Locate the cell with the specified text and output its (X, Y) center coordinate. 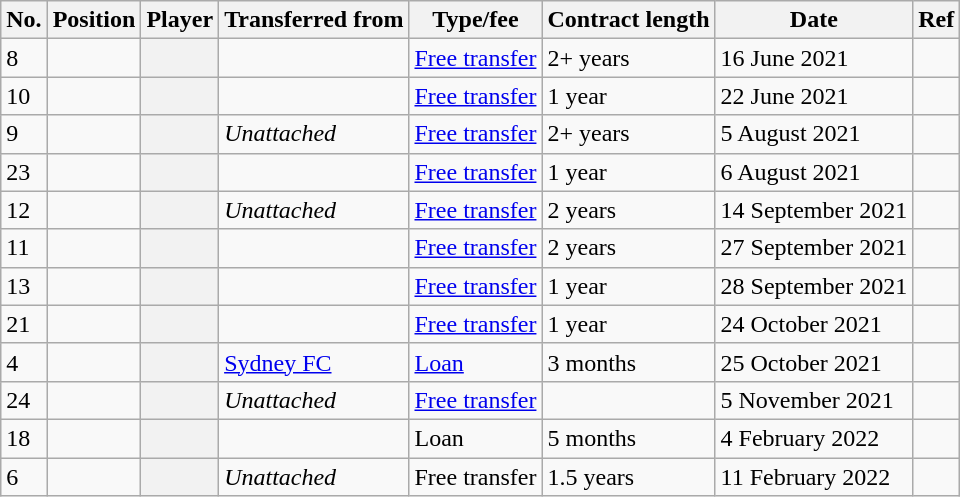
3 months (628, 362)
4 February 2022 (814, 438)
28 September 2021 (814, 286)
Player (180, 20)
6 August 2021 (814, 172)
5 November 2021 (814, 400)
10 (24, 96)
22 June 2021 (814, 96)
No. (24, 20)
Type/fee (476, 20)
Contract length (628, 20)
Sydney FC (314, 362)
25 October 2021 (814, 362)
Date (814, 20)
11 February 2022 (814, 477)
24 October 2021 (814, 324)
5 August 2021 (814, 134)
27 September 2021 (814, 248)
4 (24, 362)
8 (24, 58)
13 (24, 286)
21 (24, 324)
6 (24, 477)
18 (24, 438)
11 (24, 248)
1.5 years (628, 477)
12 (24, 210)
24 (24, 400)
23 (24, 172)
Transferred from (314, 20)
5 months (628, 438)
9 (24, 134)
Position (94, 20)
Ref (936, 20)
16 June 2021 (814, 58)
14 September 2021 (814, 210)
